Pinpoint the cell where the given text exists, returning its (X, Y) midpoint coordinate. 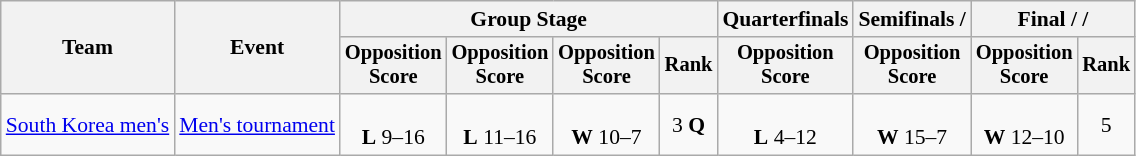
W 15–7 (912, 124)
Group Stage (528, 19)
W 12–10 (1024, 124)
L 9–16 (394, 124)
Event (257, 48)
3 Q (689, 124)
Quarterfinals (785, 19)
South Korea men's (88, 124)
5 (1106, 124)
Semifinals / (912, 19)
Team (88, 48)
L 11–16 (500, 124)
Final / / (1053, 19)
Men's tournament (257, 124)
L 4–12 (785, 124)
W 10–7 (606, 124)
